Capture the cell that displays the provided text and extract its [x, y] central coordinate. 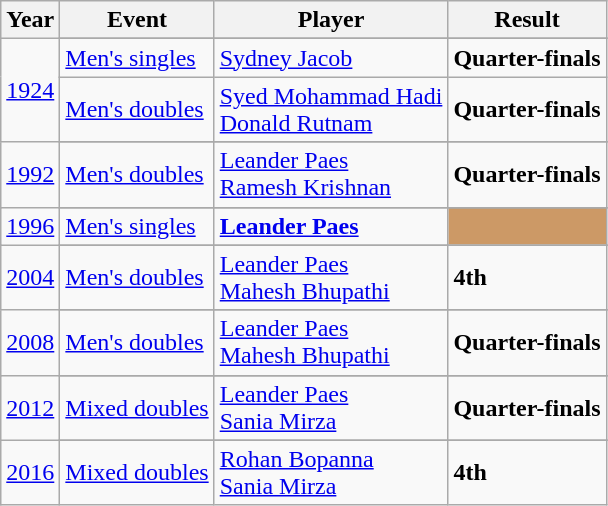
Result [527, 20]
Leander PaesRamesh Krishnan [331, 174]
Sydney Jacob [331, 58]
1924 [30, 90]
Leander PaesSania Mirza [331, 408]
2008 [30, 342]
1996 [30, 226]
Event [137, 20]
Rohan BopannaSania Mirza [331, 472]
1992 [30, 174]
Leander Paes [331, 226]
2004 [30, 278]
2012 [30, 408]
Player [331, 20]
2016 [30, 472]
Syed Mohammad HadiDonald Rutnam [331, 110]
Year [30, 20]
